Find where the given text appears and provide that cell's center as [X, Y] coordinate. 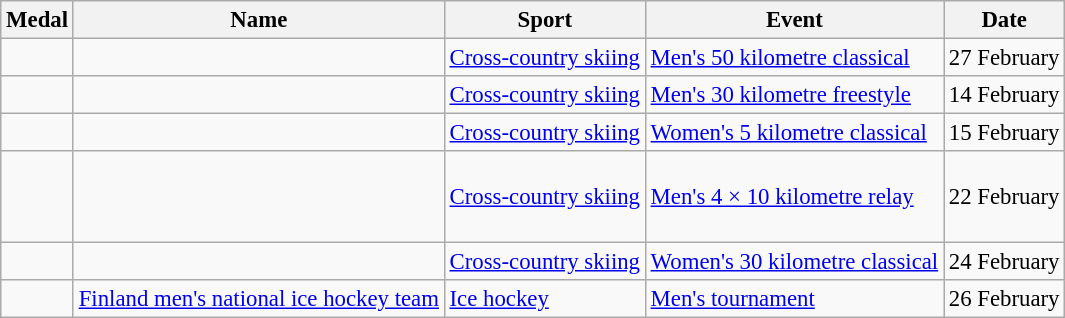
14 February [1004, 95]
Women's 5 kilometre classical [794, 133]
Men's tournament [794, 299]
Name [258, 20]
Men's 30 kilometre freestyle [794, 95]
15 February [1004, 133]
Women's 30 kilometre classical [794, 262]
Men's 4 × 10 kilometre relay [794, 197]
Medal [38, 20]
Date [1004, 20]
24 February [1004, 262]
Men's 50 kilometre classical [794, 58]
Finland men's national ice hockey team [258, 299]
Ice hockey [544, 299]
26 February [1004, 299]
Sport [544, 20]
27 February [1004, 58]
22 February [1004, 197]
Event [794, 20]
